For the text-containing cell, return its midpoint in [X, Y] coordinate format. 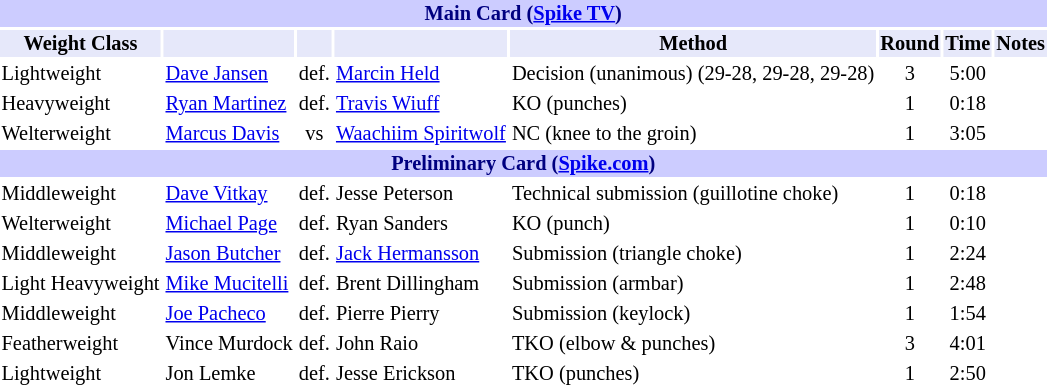
2:48 [968, 284]
KO (punches) [692, 104]
KO (punch) [692, 224]
Main Card (Spike TV) [523, 14]
0:10 [968, 224]
Submission (triangle choke) [692, 254]
Jack Hermansson [420, 254]
Dave Jansen [229, 74]
Ryan Martinez [229, 104]
Submission (keylock) [692, 314]
Dave Vitkay [229, 194]
Featherweight [80, 344]
Brent Dillingham [420, 284]
Decision (unanimous) (29-28, 29-28, 29-28) [692, 74]
Jason Butcher [229, 254]
Vince Murdock [229, 344]
Round [910, 44]
Joe Pacheco [229, 314]
vs [314, 134]
Heavyweight [80, 104]
4:01 [968, 344]
Marcus Davis [229, 134]
Marcin Held [420, 74]
1:54 [968, 314]
Mike Mucitelli [229, 284]
Preliminary Card (Spike.com) [523, 164]
Pierre Pierry [420, 314]
Light Heavyweight [80, 284]
Michael Page [229, 224]
Jesse Peterson [420, 194]
3:05 [968, 134]
Lightweight [80, 74]
NC (knee to the groin) [692, 134]
Notes [1021, 44]
5:00 [968, 74]
Weight Class [80, 44]
John Raio [420, 344]
Method [692, 44]
Ryan Sanders [420, 224]
Travis Wiuff [420, 104]
Submission (armbar) [692, 284]
Waachiim Spiritwolf [420, 134]
TKO (elbow & punches) [692, 344]
2:24 [968, 254]
Technical submission (guillotine choke) [692, 194]
Time [968, 44]
